Output the [X, Y] coordinate of the center of the cell containing the given text.  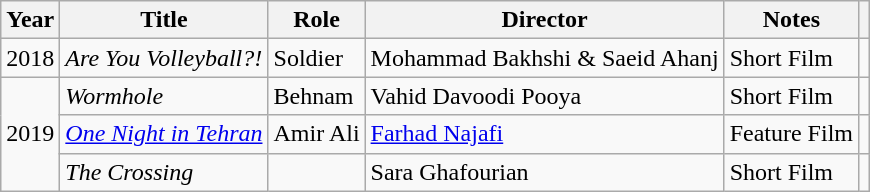
2018 [30, 58]
Director [544, 20]
Feature Film [791, 134]
Behnam [316, 96]
Mohammad Bakhshi & Saeid Ahanj [544, 58]
Wormhole [164, 96]
Amir Ali [316, 134]
One Night in Tehran [164, 134]
Farhad Najafi [544, 134]
Soldier [316, 58]
Vahid Davoodi Pooya [544, 96]
The Crossing [164, 172]
Sara Ghafourian [544, 172]
Year [30, 20]
Notes [791, 20]
2019 [30, 134]
Are You Volleyball?! [164, 58]
Title [164, 20]
Role [316, 20]
